Locate the cell with the specified text and output its (x, y) center coordinate. 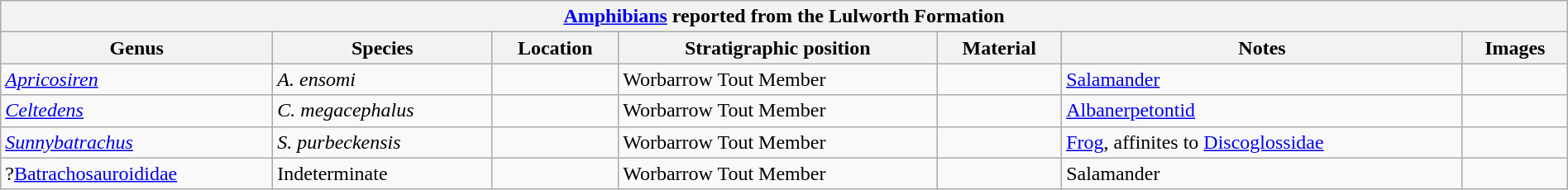
Sunnybatrachus (137, 142)
Stratigraphic position (777, 48)
S. purbeckensis (382, 142)
Indeterminate (382, 173)
Images (1515, 48)
?Batrachosauroididae (137, 173)
C. megacephalus (382, 111)
Albanerpetontid (1262, 111)
Apricosiren (137, 79)
Notes (1262, 48)
Material (999, 48)
Frog, affinites to Discoglossidae (1262, 142)
Genus (137, 48)
Species (382, 48)
Amphibians reported from the Lulworth Formation (784, 17)
Celtedens (137, 111)
A. ensomi (382, 79)
Location (556, 48)
